Detect which cell encompasses the target text, then output its (x, y) center coordinate. 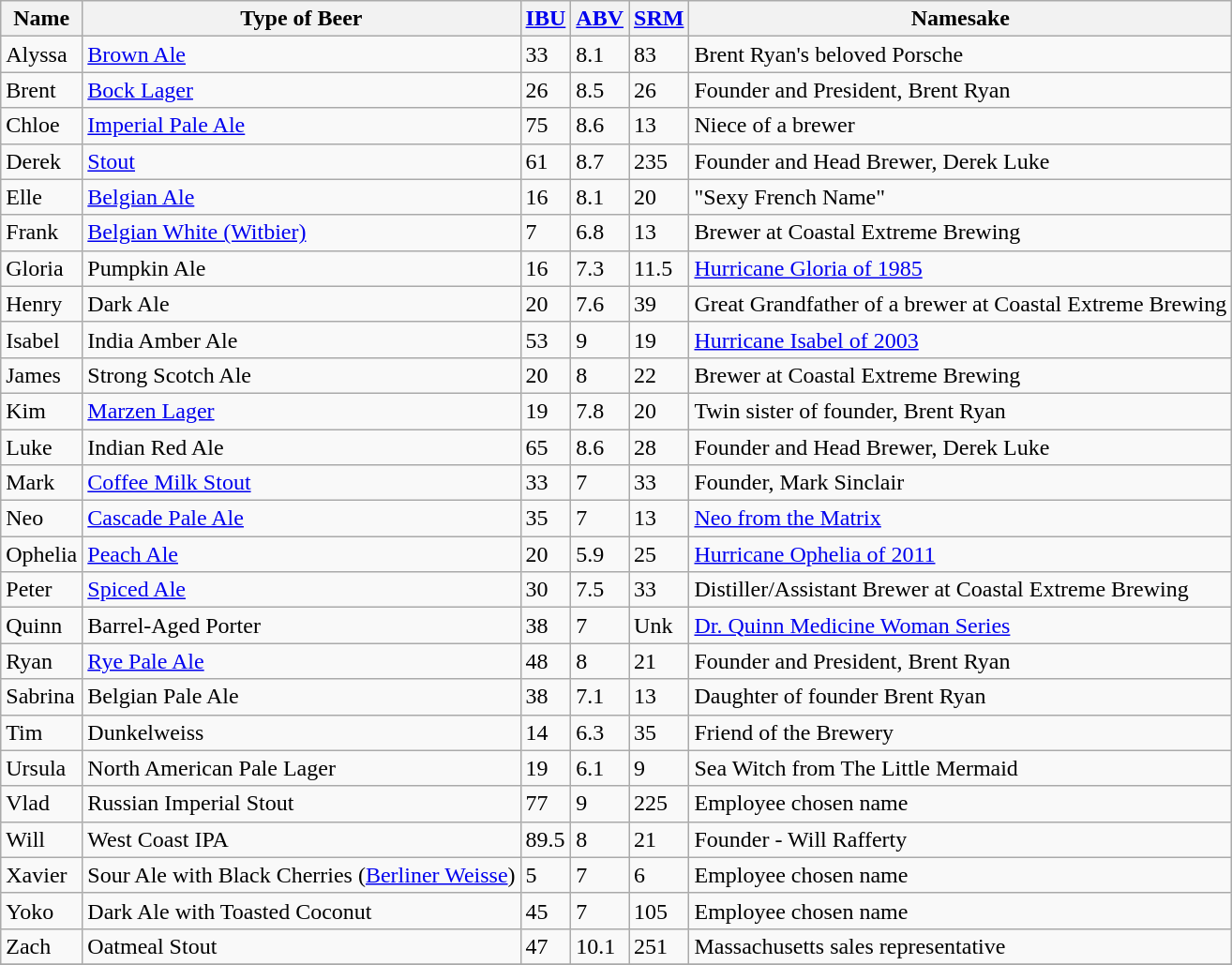
77 (546, 804)
Coffee Milk Stout (302, 483)
Chloe (41, 126)
Henry (41, 304)
Friend of the Brewery (960, 732)
Stout (302, 161)
25 (659, 554)
53 (546, 339)
Sabrina (41, 697)
Marzen Lager (302, 411)
Type of Beer (302, 19)
Derek (41, 161)
Brent (41, 90)
Belgian Ale (302, 197)
Hurricane Gloria of 1985 (960, 268)
Belgian Pale Ale (302, 697)
Dunkelweiss (302, 732)
Frank (41, 233)
8.5 (600, 90)
235 (659, 161)
6.8 (600, 233)
SRM (659, 19)
225 (659, 804)
IBU (546, 19)
30 (546, 590)
Neo (41, 519)
Name (41, 19)
Alyssa (41, 54)
5.9 (600, 554)
28 (659, 447)
Ophelia (41, 554)
Zach (41, 946)
Founder, Mark Sinclair (960, 483)
11.5 (659, 268)
Peter (41, 590)
Barrel-Aged Porter (302, 626)
Mark (41, 483)
7.8 (600, 411)
Kim (41, 411)
Great Grandfather of a brewer at Coastal Extreme Brewing (960, 304)
India Amber Ale (302, 339)
Indian Red Ale (302, 447)
Pumpkin Ale (302, 268)
Dark Ale with Toasted Coconut (302, 911)
"Sexy French Name" (960, 197)
James (41, 375)
Hurricane Ophelia of 2011 (960, 554)
7.3 (600, 268)
Gloria (41, 268)
Ryan (41, 661)
Isabel (41, 339)
ABV (600, 19)
Sea Witch from The Little Mermaid (960, 768)
Vlad (41, 804)
Founder - Will Rafferty (960, 839)
Tim (41, 732)
Russian Imperial Stout (302, 804)
Strong Scotch Ale (302, 375)
Bock Lager (302, 90)
Spiced Ale (302, 590)
6.3 (600, 732)
Massachusetts sales representative (960, 946)
Belgian White (Witbier) (302, 233)
7.5 (600, 590)
Ursula (41, 768)
Oatmeal Stout (302, 946)
105 (659, 911)
Hurricane Isabel of 2003 (960, 339)
Neo from the Matrix (960, 519)
22 (659, 375)
Rye Pale Ale (302, 661)
Brent Ryan's beloved Porsche (960, 54)
8.7 (600, 161)
83 (659, 54)
Yoko (41, 911)
5 (546, 875)
14 (546, 732)
Imperial Pale Ale (302, 126)
Daughter of founder Brent Ryan (960, 697)
39 (659, 304)
61 (546, 161)
7.6 (600, 304)
Peach Ale (302, 554)
Unk (659, 626)
Dark Ale (302, 304)
Luke (41, 447)
89.5 (546, 839)
West Coast IPA (302, 839)
251 (659, 946)
65 (546, 447)
6 (659, 875)
48 (546, 661)
Xavier (41, 875)
Quinn (41, 626)
10.1 (600, 946)
Brown Ale (302, 54)
Namesake (960, 19)
7.1 (600, 697)
45 (546, 911)
Sour Ale with Black Cherries (Berliner Weisse) (302, 875)
Will (41, 839)
North American Pale Lager (302, 768)
Cascade Pale Ale (302, 519)
75 (546, 126)
6.1 (600, 768)
Distiller/Assistant Brewer at Coastal Extreme Brewing (960, 590)
47 (546, 946)
Dr. Quinn Medicine Woman Series (960, 626)
Elle (41, 197)
Niece of a brewer (960, 126)
Twin sister of founder, Brent Ryan (960, 411)
